Determine the (x, y) coordinate at the center of the cell enclosing the given text.  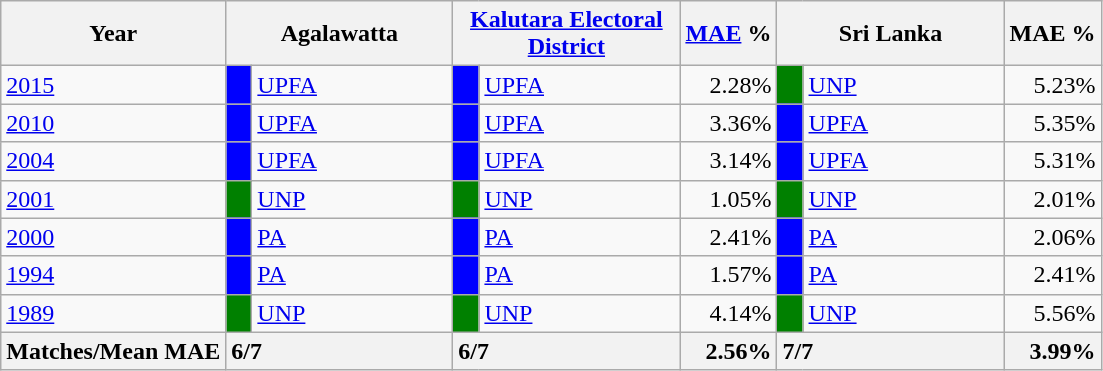
2.01% (1052, 199)
7/7 (890, 351)
2.06% (1052, 237)
1.05% (728, 199)
5.35% (1052, 123)
5.56% (1052, 313)
1994 (114, 275)
2015 (114, 85)
Matches/Mean MAE (114, 351)
5.23% (1052, 85)
2004 (114, 161)
3.36% (728, 123)
2000 (114, 237)
1989 (114, 313)
Year (114, 34)
Kalutara Electoral District (566, 34)
5.31% (1052, 161)
2010 (114, 123)
Sri Lanka (890, 34)
3.14% (728, 161)
2.28% (728, 85)
1.57% (728, 275)
Agalawatta (340, 34)
4.14% (728, 313)
3.99% (1052, 351)
2001 (114, 199)
2.56% (728, 351)
